Detect which cell encompasses the target text, then output its [X, Y] center coordinate. 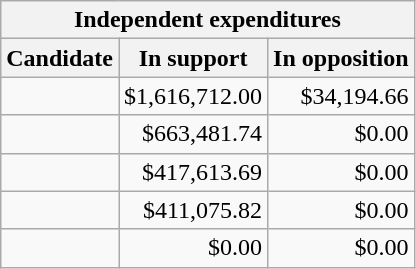
In support [192, 58]
Independent expenditures [208, 20]
$34,194.66 [341, 96]
$411,075.82 [192, 210]
Candidate [60, 58]
$663,481.74 [192, 134]
$1,616,712.00 [192, 96]
$417,613.69 [192, 172]
In opposition [341, 58]
